From the cell containing the given text, extract its center point as (X, Y) coordinate. 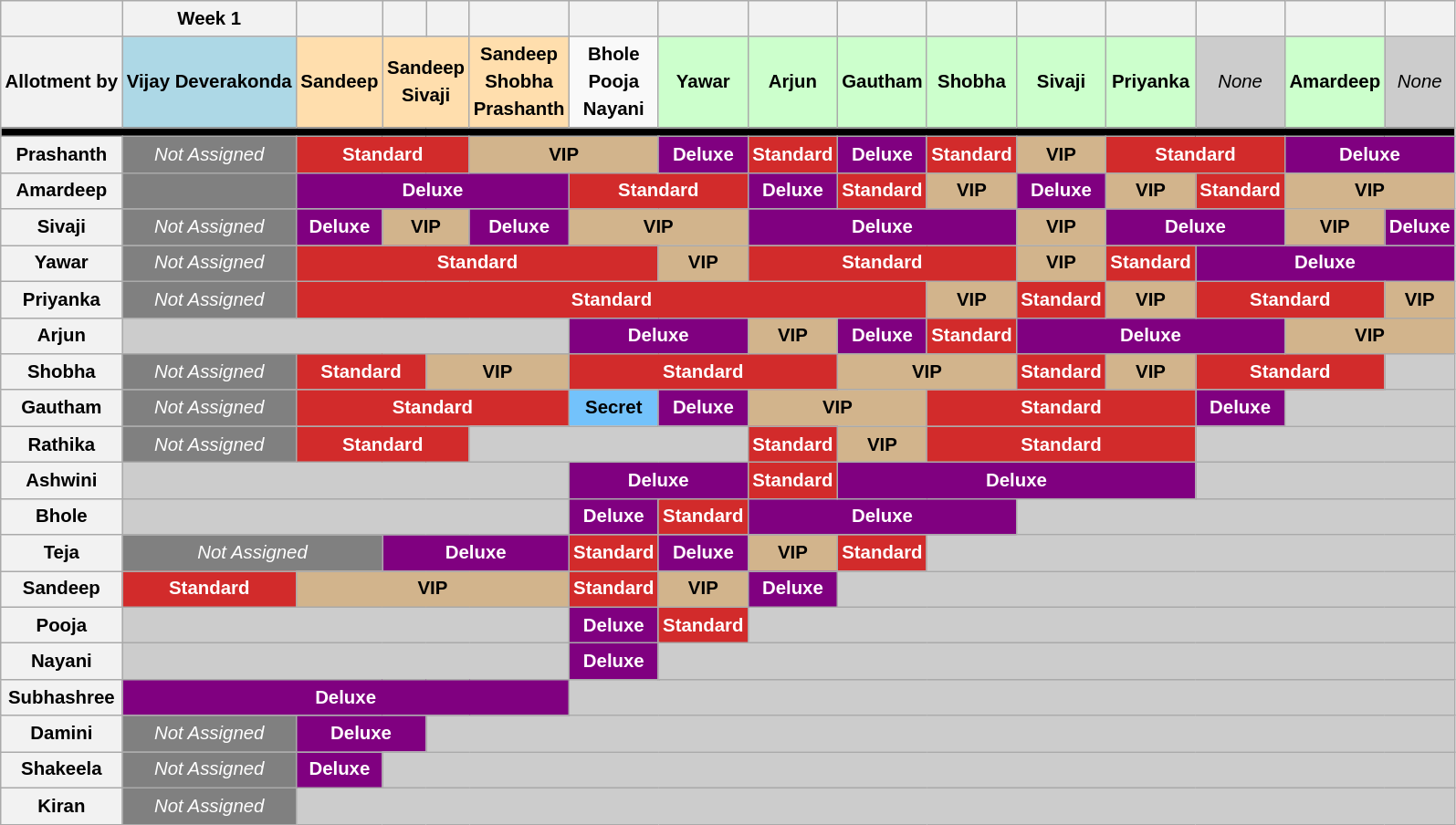
Shakeela (62, 769)
Vijay Deverakonda (210, 82)
Bhole (62, 517)
Rathika (62, 444)
BholePoojaNayani (613, 82)
Secret (613, 408)
Teja (62, 553)
Pooja (62, 625)
Prashanth (62, 154)
Week 1 (210, 18)
Nayani (62, 661)
SandeepShobhaPrashanth (519, 82)
SandeepSivaji (425, 82)
Subhashree (62, 697)
Allotment by (62, 82)
Damini (62, 734)
Kiran (62, 806)
Ashwini (62, 480)
